Provide the (x, y) coordinate of the cell's center where the given text is located.  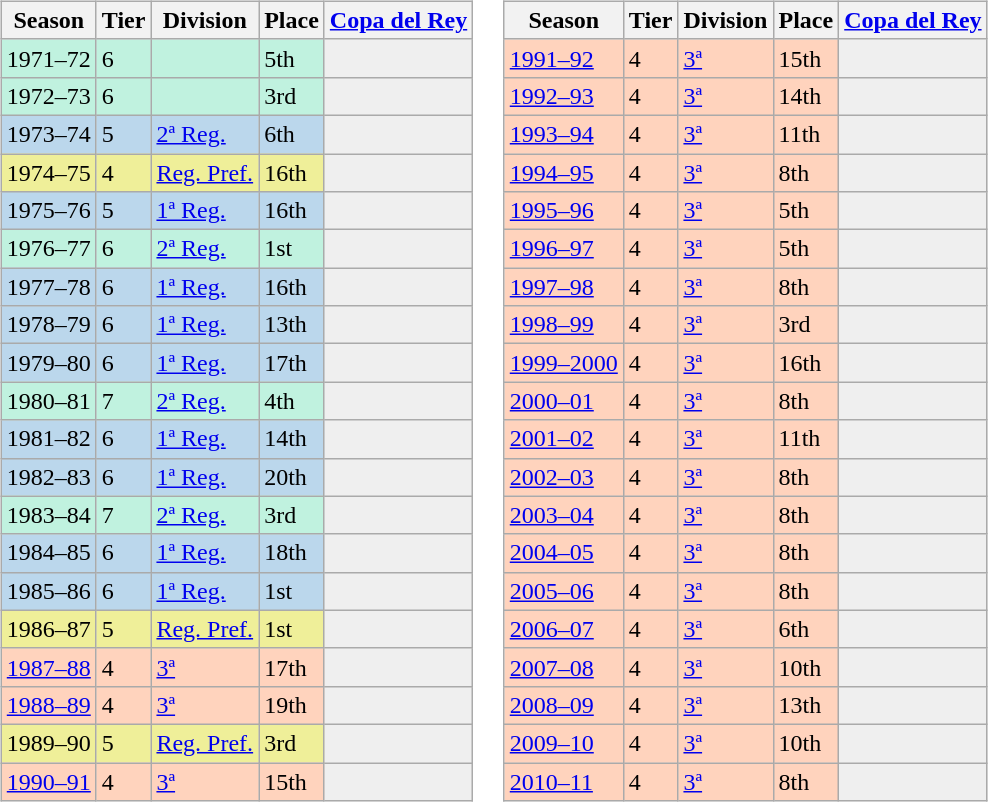
2004–05 (564, 553)
1979–80 (48, 363)
1980–81 (48, 401)
1987–88 (48, 667)
1993–94 (564, 134)
2005–06 (564, 591)
1992–93 (564, 96)
1986–87 (48, 629)
1985–86 (48, 591)
1997–98 (564, 287)
1976–77 (48, 249)
1988–89 (48, 705)
2000–01 (564, 401)
1982–83 (48, 477)
1977–78 (48, 287)
2010–11 (564, 781)
20th (292, 477)
1998–99 (564, 325)
1978–79 (48, 325)
1981–82 (48, 439)
1975–76 (48, 211)
1989–90 (48, 743)
1990–91 (48, 781)
2009–10 (564, 743)
19th (292, 705)
2006–07 (564, 629)
1983–84 (48, 515)
1972–73 (48, 96)
1973–74 (48, 134)
18th (292, 553)
1995–96 (564, 211)
2002–03 (564, 477)
1994–95 (564, 173)
2001–02 (564, 439)
1996–97 (564, 249)
1999–2000 (564, 363)
2003–04 (564, 515)
1974–75 (48, 173)
1971–72 (48, 58)
2007–08 (564, 667)
2008–09 (564, 705)
1991–92 (564, 58)
1984–85 (48, 553)
4th (292, 401)
